For the text-containing cell, return its midpoint in (x, y) coordinate format. 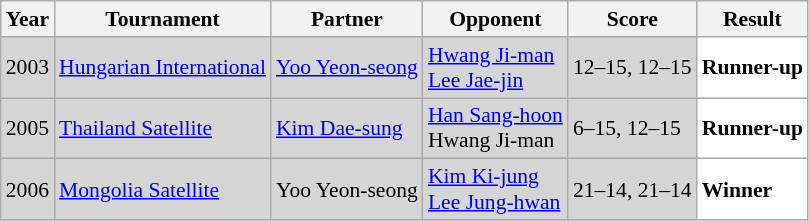
Kim Ki-jung Lee Jung-hwan (496, 190)
Mongolia Satellite (162, 190)
Winner (752, 190)
Year (28, 19)
Hwang Ji-man Lee Jae-jin (496, 68)
Hungarian International (162, 68)
2005 (28, 128)
2006 (28, 190)
21–14, 21–14 (632, 190)
Han Sang-hoon Hwang Ji-man (496, 128)
Tournament (162, 19)
Result (752, 19)
Score (632, 19)
2003 (28, 68)
Partner (347, 19)
6–15, 12–15 (632, 128)
12–15, 12–15 (632, 68)
Kim Dae-sung (347, 128)
Opponent (496, 19)
Thailand Satellite (162, 128)
